Pinpoint the cell where the given text exists, returning its (X, Y) midpoint coordinate. 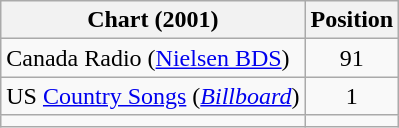
1 (352, 96)
91 (352, 58)
Canada Radio (Nielsen BDS) (153, 58)
Position (352, 20)
Chart (2001) (153, 20)
US Country Songs (Billboard) (153, 96)
